Output the (X, Y) coordinate of the center of the cell containing the given text.  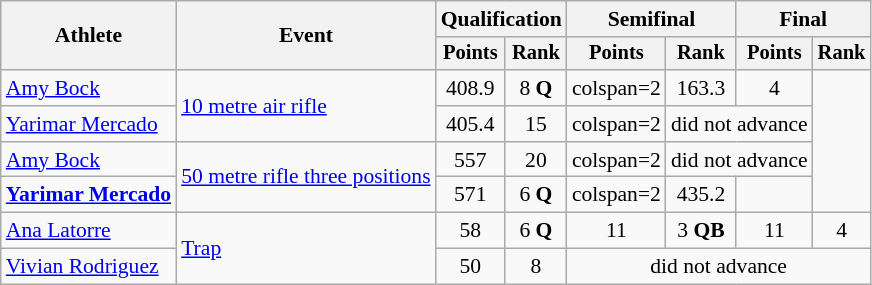
15 (536, 124)
405.4 (470, 124)
408.9 (470, 88)
20 (536, 160)
8 (536, 267)
Vivian Rodriguez (88, 267)
8 Q (536, 88)
Athlete (88, 36)
Semifinal (652, 19)
Ana Latorre (88, 231)
10 metre air rifle (306, 106)
435.2 (701, 195)
Trap (306, 248)
163.3 (701, 88)
50 (470, 267)
Qualification (502, 19)
Event (306, 36)
Final (803, 19)
58 (470, 231)
571 (470, 195)
50 metre rifle three positions (306, 178)
557 (470, 160)
3 QB (701, 231)
